Return the [X, Y] coordinate for the center point of the cell that contains the specified text.  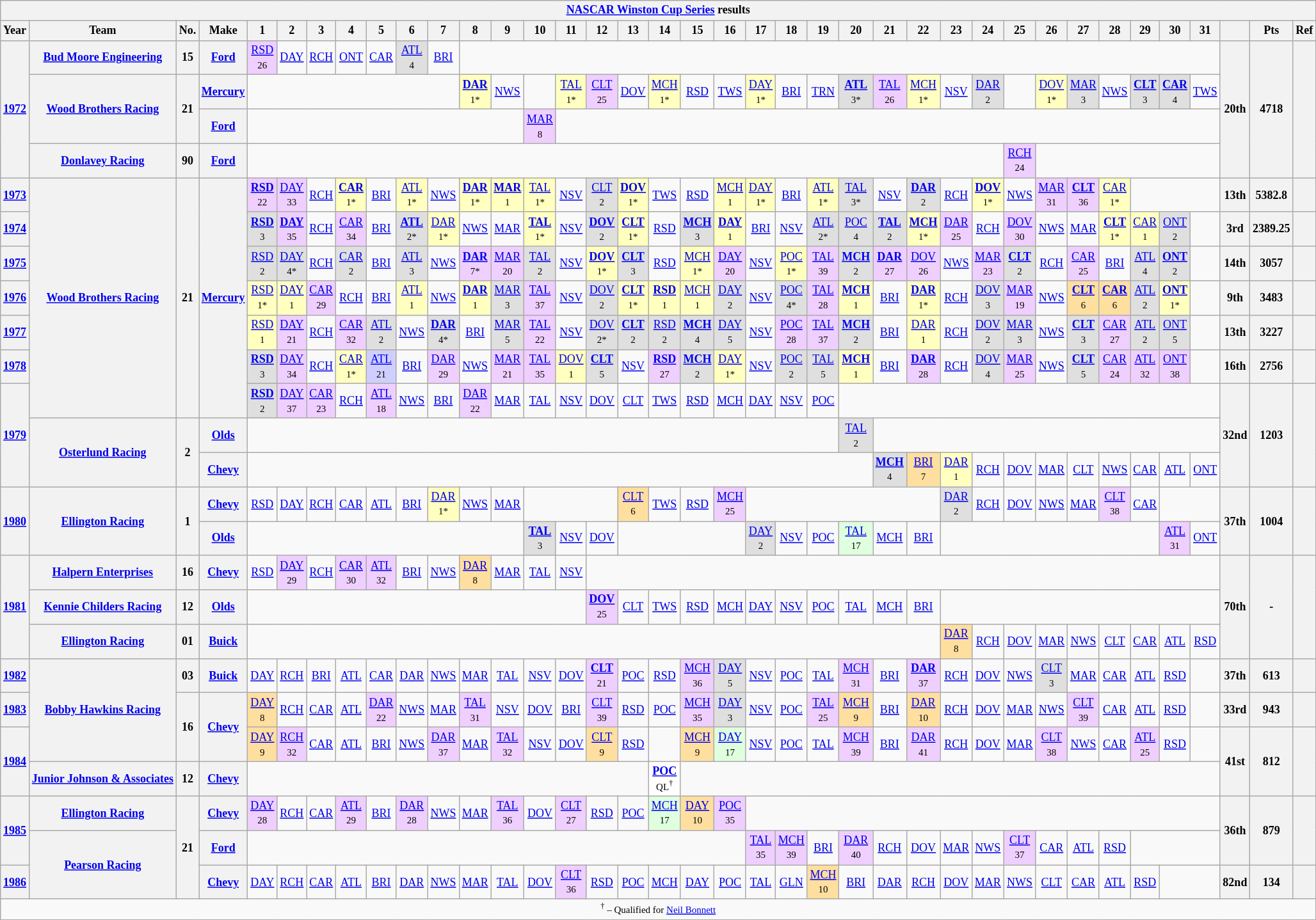
3 [321, 31]
Pts [1271, 31]
DAR41 [923, 745]
1985 [15, 830]
3rd [1235, 229]
Make [223, 31]
ATL3 [412, 264]
1981 [15, 607]
1976 [15, 298]
RSD27 [664, 367]
MCH3 [698, 229]
DAY34 [292, 367]
ONT38 [1175, 367]
CAR23 [321, 401]
Ref [1304, 31]
POC1* [791, 264]
NASCAR Winston Cup Series results [658, 10]
20th [1235, 109]
Bud Moore Engineering [102, 58]
DAY3 [730, 710]
TRN [823, 92]
DAY20 [730, 264]
ATL31 [1175, 538]
CAR6 [1115, 298]
Junior Johnson & Associates [102, 779]
90 [187, 161]
DAY28 [262, 813]
MCH25 [730, 504]
† – Qualified for Neil Bonnett [658, 909]
- [1271, 607]
DAY9 [262, 745]
24 [988, 31]
1203 [1271, 435]
MAR21 [508, 367]
POCQL† [664, 779]
1986 [15, 882]
82nd [1235, 882]
Kennie Childers Racing [102, 607]
1975 [15, 264]
1972 [15, 109]
TAL31 [475, 710]
TAL3 [540, 538]
CLT21 [602, 676]
TAL3* [856, 195]
ATL1 [412, 298]
DAY8 [262, 710]
TAL39 [823, 264]
1004 [1271, 521]
BRI7 [923, 470]
4718 [1271, 109]
POC4 [856, 229]
36th [1235, 830]
POC28 [791, 332]
10 [540, 31]
POC4* [791, 298]
70th [1235, 607]
Bobby Hawkins Racing [102, 710]
14th [1235, 264]
CAR25 [1084, 264]
MCH17 [664, 813]
1980 [15, 521]
DAR4* [444, 332]
9 [508, 31]
3483 [1271, 298]
613 [1271, 676]
MAR8 [540, 126]
6 [412, 31]
RSD1* [262, 298]
MAR23 [988, 264]
DAY29 [292, 573]
DOV2* [602, 332]
27 [1084, 31]
No. [187, 31]
DAR10 [923, 710]
1984 [15, 762]
DAY17 [730, 745]
ONT5 [1175, 332]
17 [760, 31]
5 [381, 31]
11 [571, 31]
3227 [1271, 332]
MAR25 [1020, 367]
Halpern Enterprises [102, 573]
DOV30 [1020, 229]
4 [351, 31]
MAR20 [508, 264]
1973 [15, 195]
DOV1 [571, 367]
8 [475, 31]
CAR1 [1145, 229]
DAY4* [292, 264]
DAY21 [292, 332]
DOV3 [988, 298]
25 [1020, 31]
CAR2 [351, 264]
19 [823, 31]
879 [1271, 830]
MAR5 [508, 332]
16th [1235, 367]
812 [1271, 762]
DAR7* [475, 264]
MAR1 [508, 195]
26 [1052, 31]
14 [664, 31]
20 [856, 31]
32nd [1235, 435]
TAL5 [823, 367]
DAR29 [444, 367]
CAR24 [1115, 367]
TAL28 [823, 298]
TAL32 [508, 745]
CAR34 [351, 229]
DOV25 [602, 607]
CAR27 [1115, 332]
MAR31 [1052, 195]
Osterlund Racing [102, 452]
CAR32 [351, 332]
MCH10 [823, 882]
943 [1271, 710]
Donlavey Racing [102, 161]
CAR30 [351, 573]
1983 [15, 710]
CLT27 [571, 813]
DOV26 [923, 264]
30 [1175, 31]
CAR29 [321, 298]
Team [102, 31]
RCH32 [292, 745]
134 [1271, 882]
Year [15, 31]
POC2 [791, 367]
ATL29 [351, 813]
2389.25 [1271, 229]
RSD22 [262, 195]
DAY35 [292, 229]
GLN [791, 882]
01 [187, 642]
DAR40 [856, 848]
DAY10 [698, 813]
33rd [1235, 710]
CLT37 [1020, 848]
1977 [15, 332]
TAL25 [823, 710]
29 [1145, 31]
ATL21 [381, 367]
TAL22 [540, 332]
MAR19 [1020, 298]
1982 [15, 676]
DAY37 [292, 401]
5382.8 [1271, 195]
RSD26 [262, 58]
23 [956, 31]
3057 [1271, 264]
9th [1235, 298]
41st [1235, 762]
RCH24 [1020, 161]
CAR4 [1175, 92]
ONT1* [1175, 298]
CLT25 [602, 92]
DAR25 [956, 229]
POC35 [730, 813]
18 [791, 31]
DAY33 [292, 195]
MCH35 [698, 710]
ATL25 [1145, 745]
03 [187, 676]
ATL3* [856, 92]
31 [1205, 31]
DOV4 [988, 367]
DAR27 [890, 264]
CLT9 [602, 745]
ATL18 [381, 401]
2756 [1271, 367]
Pearson Racing [102, 865]
TAL17 [856, 538]
7 [444, 31]
1974 [15, 229]
1978 [15, 367]
13 [634, 31]
28 [1115, 31]
22 [923, 31]
MCH36 [698, 676]
1979 [15, 435]
TAL36 [508, 813]
MCH31 [856, 676]
TAL26 [890, 92]
